Locate the cell with the specified text and output its [x, y] center coordinate. 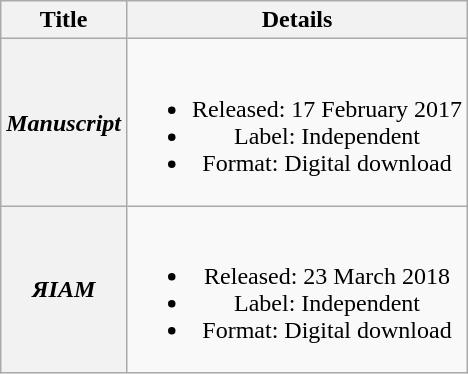
Manuscript [64, 122]
Details [298, 20]
ЯIAM [64, 290]
Released: 17 February 2017Label: IndependentFormat: Digital download [298, 122]
Title [64, 20]
Released: 23 March 2018Label: IndependentFormat: Digital download [298, 290]
